Return the (x, y) coordinate for the center point of the cell that contains the specified text.  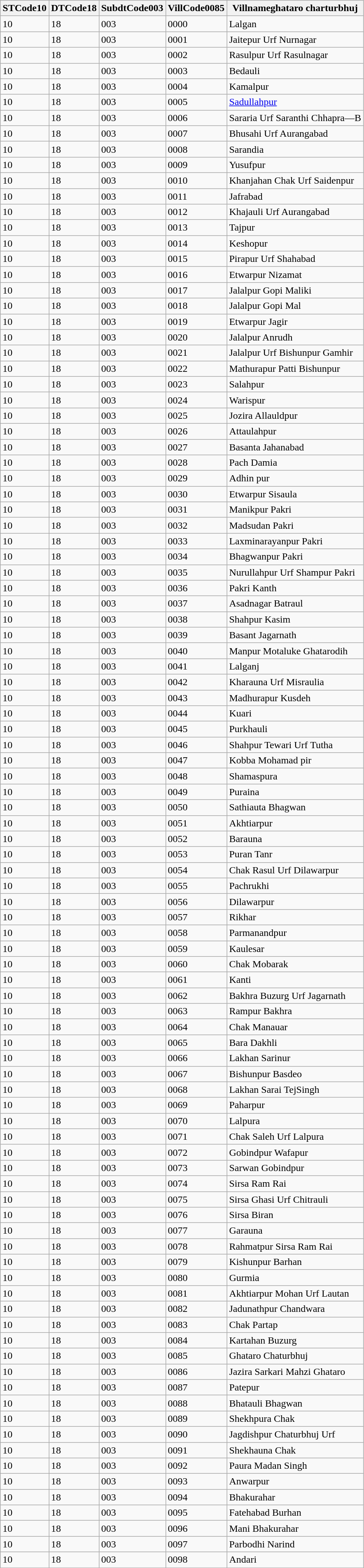
Puran Tanr (295, 854)
Khajauli Urf Aurangabad (295, 212)
0078 (196, 1246)
0001 (196, 40)
0083 (196, 1325)
Jafrabad (295, 196)
0053 (196, 854)
Jalalpur Gopi Maliki (295, 290)
Etwarpur Sisaula (295, 494)
Chak Manauar (295, 1027)
0079 (196, 1262)
Kuari (295, 714)
Bhatauli Bhagwan (295, 1403)
Chak Partap (295, 1325)
0098 (196, 1560)
0013 (196, 228)
Khanjahan Chak Urf Saidenpur (295, 180)
Jalalpur Gopi Mal (295, 306)
Jozira Allauldpur (295, 415)
Rampur Bakhra (295, 1011)
Lalpura (295, 1121)
Gobindpur Wafapur (295, 1152)
0094 (196, 1497)
0064 (196, 1027)
Bhusahi Urf Aurangabad (295, 133)
Chak Rasul Urf Dilawarpur (295, 870)
Kaulesar (295, 948)
0006 (196, 118)
0097 (196, 1544)
Jagdishpur Chaturbhuj Urf (295, 1434)
0036 (196, 588)
0005 (196, 102)
Fatehabad Burhan (295, 1513)
VillCode0085 (196, 8)
Lalgan (295, 24)
Nurullahpur Urf Shampur Pakri (295, 572)
Jalalpur Urf Bishunpur Gamhir (295, 353)
0011 (196, 196)
Sararia Urf Saranthi Chhapra—B (295, 118)
0067 (196, 1074)
Rahmatpur Sirsa Ram Rai (295, 1246)
Pachrukhi (295, 886)
0075 (196, 1199)
Keshopur (295, 243)
Kanti (295, 980)
Tajpur (295, 228)
Etwarpur Jagir (295, 322)
0014 (196, 243)
Mathurapur Patti Bishunpur (295, 369)
0029 (196, 478)
0000 (196, 24)
0080 (196, 1278)
Bhakurahar (295, 1497)
0052 (196, 839)
0090 (196, 1434)
0023 (196, 384)
Lakhan Sarai TejSingh (295, 1090)
0048 (196, 776)
0051 (196, 823)
0069 (196, 1105)
Dilawarpur (295, 901)
Kartahan Buzurg (295, 1340)
0028 (196, 463)
Kobba Mohamad pir (295, 761)
0010 (196, 180)
Adhin pur (295, 478)
Akhtiarpur Mohan Urf Lautan (295, 1293)
Chak Mobarak (295, 964)
0072 (196, 1152)
Warispur (295, 400)
Mani Bhakurahar (295, 1528)
0027 (196, 447)
Ghataro Chaturbhuj (295, 1356)
0021 (196, 353)
Sathiauta Bhagwan (295, 807)
0065 (196, 1043)
Bakhra Buzurg Urf Jagarnath (295, 996)
Yusufpur (295, 165)
DTCode18 (74, 8)
0026 (196, 431)
Sarandia (295, 149)
Asadnagar Batraul (295, 604)
0092 (196, 1466)
Kishunpur Barhan (295, 1262)
0003 (196, 71)
0030 (196, 494)
0061 (196, 980)
0035 (196, 572)
Gurmia (295, 1278)
Jaitepur Urf Nurnagar (295, 40)
Akhtiarpur (295, 823)
0095 (196, 1513)
0020 (196, 337)
0050 (196, 807)
Manpur Motaluke Ghatarodih (295, 651)
Jazira Sarkari Mahzi Ghataro (295, 1372)
Basanta Jahanabad (295, 447)
0054 (196, 870)
0089 (196, 1419)
Kamalpur (295, 86)
0058 (196, 933)
0071 (196, 1136)
Sarwan Gobindpur (295, 1168)
0019 (196, 322)
Patepur (295, 1387)
0039 (196, 635)
0037 (196, 604)
0056 (196, 901)
0025 (196, 415)
Salahpur (295, 384)
Paura Madan Singh (295, 1466)
0060 (196, 964)
0022 (196, 369)
0068 (196, 1090)
0091 (196, 1450)
0073 (196, 1168)
Etwarpur Nizamat (295, 275)
0093 (196, 1482)
0004 (196, 86)
Paharpur (295, 1105)
0086 (196, 1372)
Garauna (295, 1231)
0082 (196, 1309)
Madhurapur Kusdeh (295, 698)
0088 (196, 1403)
Rikhar (295, 917)
Attaulahpur (295, 431)
Villnameghataro charturbhuj (295, 8)
0066 (196, 1058)
Shekhpura Chak (295, 1419)
Pakri Kanth (295, 588)
Sirsa Ram Rai (295, 1183)
Shekhauna Chak (295, 1450)
Bishunpur Basdeo (295, 1074)
Lakhan Sarinur (295, 1058)
Chak Saleh Urf Lalpura (295, 1136)
0063 (196, 1011)
0096 (196, 1528)
0016 (196, 275)
Parbodhi Narind (295, 1544)
Jalalpur Anrudh (295, 337)
0038 (196, 619)
STCode10 (25, 8)
0002 (196, 55)
0031 (196, 510)
0007 (196, 133)
0046 (196, 745)
0015 (196, 259)
Manikpur Pakri (295, 510)
0055 (196, 886)
0017 (196, 290)
Bhagwanpur Pakri (295, 557)
Jadunathpur Chandwara (295, 1309)
0033 (196, 541)
Lalganj (295, 666)
0070 (196, 1121)
0057 (196, 917)
Pach Damia (295, 463)
Parmanandpur (295, 933)
Kharauna Urf Misraulia (295, 682)
0012 (196, 212)
0085 (196, 1356)
Bedauli (295, 71)
0081 (196, 1293)
Bara Dakhli (295, 1043)
0040 (196, 651)
Shahpur Tewari Urf Tutha (295, 745)
0087 (196, 1387)
0047 (196, 761)
0032 (196, 525)
0059 (196, 948)
0043 (196, 698)
Purkhauli (295, 729)
SubdtCode003 (132, 8)
0044 (196, 714)
0049 (196, 792)
0008 (196, 149)
Sirsa Biran (295, 1215)
Madsudan Pakri (295, 525)
0062 (196, 996)
Sadullahpur (295, 102)
0076 (196, 1215)
Laxminarayanpur Pakri (295, 541)
0041 (196, 666)
Puraina (295, 792)
0018 (196, 306)
0074 (196, 1183)
0045 (196, 729)
Shamaspura (295, 776)
0009 (196, 165)
Barauna (295, 839)
Sirsa Ghasi Urf Chitrauli (295, 1199)
Shahpur Kasim (295, 619)
0042 (196, 682)
Basant Jagarnath (295, 635)
0077 (196, 1231)
Anwarpur (295, 1482)
0024 (196, 400)
0084 (196, 1340)
Rasulpur Urf Rasulnagar (295, 55)
0034 (196, 557)
Pirapur Urf Shahabad (295, 259)
Andari (295, 1560)
